Return [X, Y] of the center of cell containing provided text 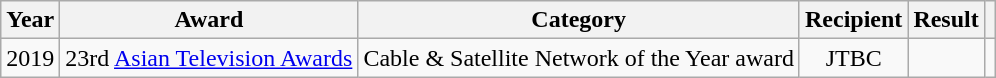
2019 [30, 58]
Result [946, 20]
Year [30, 20]
Category [579, 20]
Cable & Satellite Network of the Year award [579, 58]
Award [209, 20]
JTBC [853, 58]
Recipient [853, 20]
23rd Asian Television Awards [209, 58]
